Locate the cell with the specified text and output its (X, Y) center coordinate. 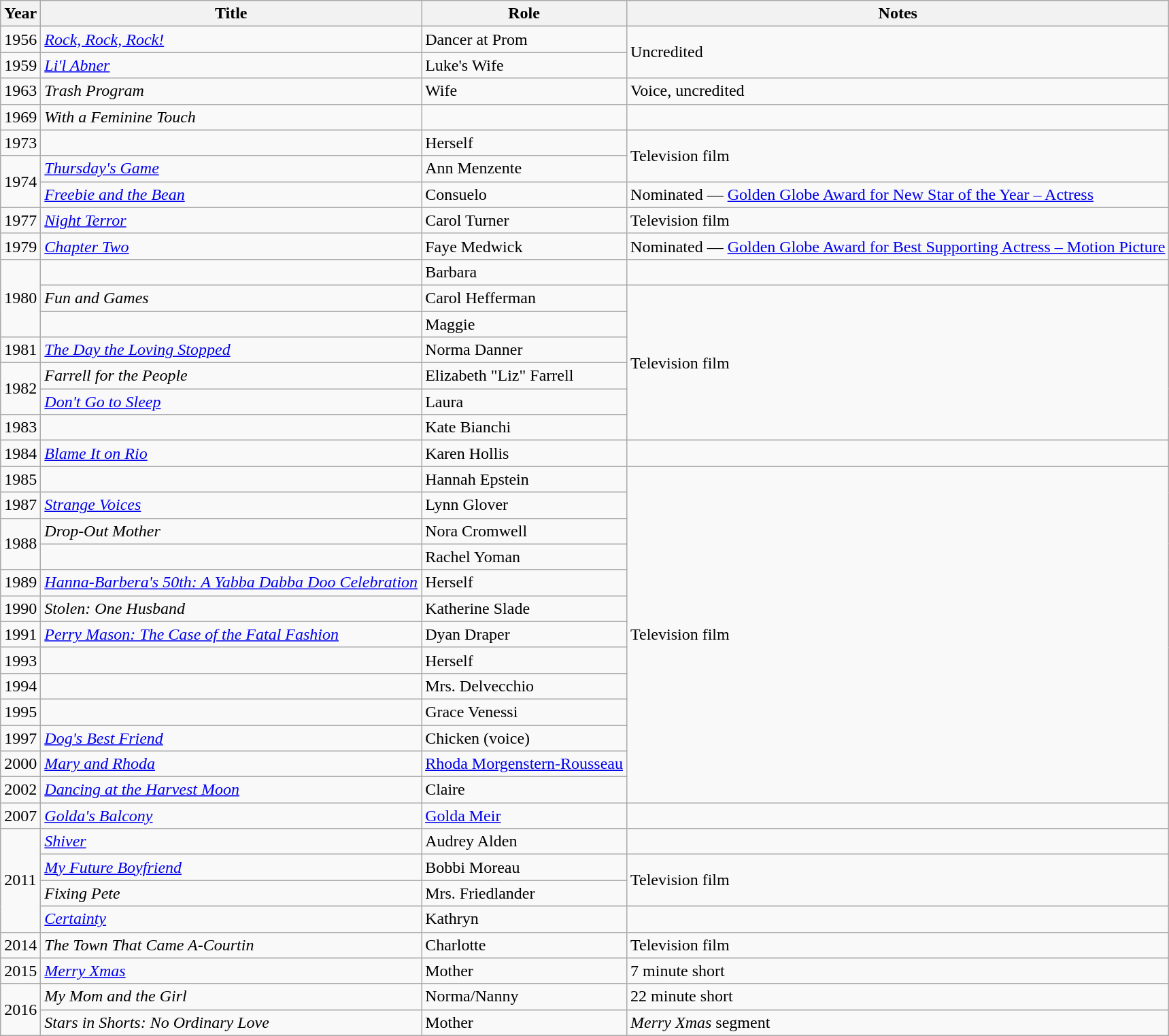
Fun and Games (231, 298)
Norma/Nanny (524, 997)
2014 (20, 945)
My Future Boyfriend (231, 867)
Mary and Rhoda (231, 764)
Consuelo (524, 194)
Charlotte (524, 945)
1991 (20, 634)
Katherine Slade (524, 608)
Mrs. Friedlander (524, 893)
Elizabeth "Liz" Farrell (524, 376)
1979 (20, 246)
Notes (898, 14)
Farrell for the People (231, 376)
Dancing at the Harvest Moon (231, 790)
Chapter Two (231, 246)
Carol Hefferman (524, 298)
Night Terror (231, 220)
2011 (20, 880)
Merry Xmas (231, 971)
Nominated — Golden Globe Award for Best Supporting Actress – Motion Picture (898, 246)
Laura (524, 402)
1990 (20, 608)
1993 (20, 660)
Thursday's Game (231, 169)
Dyan Draper (524, 634)
7 minute short (898, 971)
Stolen: One Husband (231, 608)
Golda's Balcony (231, 816)
2000 (20, 764)
1973 (20, 143)
Trash Program (231, 91)
1994 (20, 686)
The Town That Came A-Courtin (231, 945)
1995 (20, 712)
Voice, uncredited (898, 91)
Freebie and the Bean (231, 194)
2002 (20, 790)
Rhoda Morgenstern-Rousseau (524, 764)
Maggie (524, 324)
Hanna-Barbera's 50th: A Yabba Dabba Doo Celebration (231, 583)
Rachel Yoman (524, 557)
Merry Xmas segment (898, 1022)
1980 (20, 298)
Karen Hollis (524, 453)
Title (231, 14)
2016 (20, 1009)
Wife (524, 91)
Don't Go to Sleep (231, 402)
2007 (20, 816)
Norma Danner (524, 350)
Blame It on Rio (231, 453)
Hannah Epstein (524, 479)
22 minute short (898, 997)
Rock, Rock, Rock! (231, 39)
Dog's Best Friend (231, 738)
1959 (20, 65)
1981 (20, 350)
1985 (20, 479)
Li'l Abner (231, 65)
Nora Cromwell (524, 531)
Chicken (voice) (524, 738)
1983 (20, 428)
1963 (20, 91)
2015 (20, 971)
1977 (20, 220)
Drop-Out Mother (231, 531)
The Day the Loving Stopped (231, 350)
1987 (20, 505)
Mrs. Delvecchio (524, 686)
1974 (20, 182)
My Mom and the Girl (231, 997)
Nominated — Golden Globe Award for New Star of the Year – Actress (898, 194)
1989 (20, 583)
Kathryn (524, 919)
Barbara (524, 272)
Uncredited (898, 52)
Shiver (231, 842)
Claire (524, 790)
Carol Turner (524, 220)
Audrey Alden (524, 842)
1984 (20, 453)
1956 (20, 39)
Year (20, 14)
Certainty (231, 919)
Dancer at Prom (524, 39)
Golda Meir (524, 816)
Ann Menzente (524, 169)
Stars in Shorts: No Ordinary Love (231, 1022)
1997 (20, 738)
Role (524, 14)
1982 (20, 389)
Bobbi Moreau (524, 867)
Faye Medwick (524, 246)
1988 (20, 544)
Luke's Wife (524, 65)
1969 (20, 117)
Perry Mason: The Case of the Fatal Fashion (231, 634)
Lynn Glover (524, 505)
With a Feminine Touch (231, 117)
Grace Venessi (524, 712)
Kate Bianchi (524, 428)
Strange Voices (231, 505)
Fixing Pete (231, 893)
